Determine the [x, y] coordinate at the center of the cell enclosing the given text.  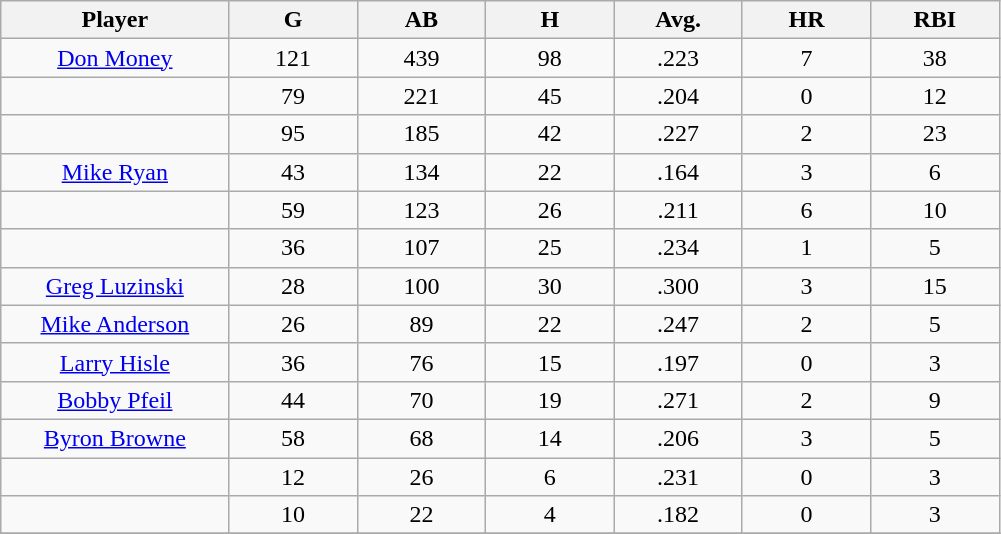
43 [293, 172]
AB [421, 20]
134 [421, 172]
123 [421, 210]
H [550, 20]
28 [293, 286]
121 [293, 58]
RBI [935, 20]
Greg Luzinski [115, 286]
107 [421, 248]
14 [550, 438]
58 [293, 438]
221 [421, 96]
.223 [678, 58]
G [293, 20]
.227 [678, 134]
79 [293, 96]
4 [550, 515]
42 [550, 134]
.234 [678, 248]
.271 [678, 400]
.164 [678, 172]
30 [550, 286]
.300 [678, 286]
7 [806, 58]
.231 [678, 477]
68 [421, 438]
Bobby Pfeil [115, 400]
19 [550, 400]
76 [421, 362]
439 [421, 58]
100 [421, 286]
Player [115, 20]
38 [935, 58]
.247 [678, 324]
23 [935, 134]
185 [421, 134]
45 [550, 96]
Don Money [115, 58]
Byron Browne [115, 438]
.197 [678, 362]
HR [806, 20]
Mike Ryan [115, 172]
95 [293, 134]
59 [293, 210]
25 [550, 248]
98 [550, 58]
Avg. [678, 20]
Mike Anderson [115, 324]
.206 [678, 438]
70 [421, 400]
44 [293, 400]
.204 [678, 96]
9 [935, 400]
1 [806, 248]
Larry Hisle [115, 362]
89 [421, 324]
.182 [678, 515]
.211 [678, 210]
